Locate the cell with the specified text and output its (X, Y) center coordinate. 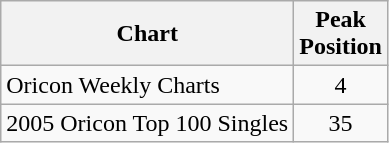
4 (341, 85)
PeakPosition (341, 34)
2005 Oricon Top 100 Singles (148, 123)
35 (341, 123)
Chart (148, 34)
Oricon Weekly Charts (148, 85)
